Search for the cell housing the specified text and yield its (x, y) center coordinate. 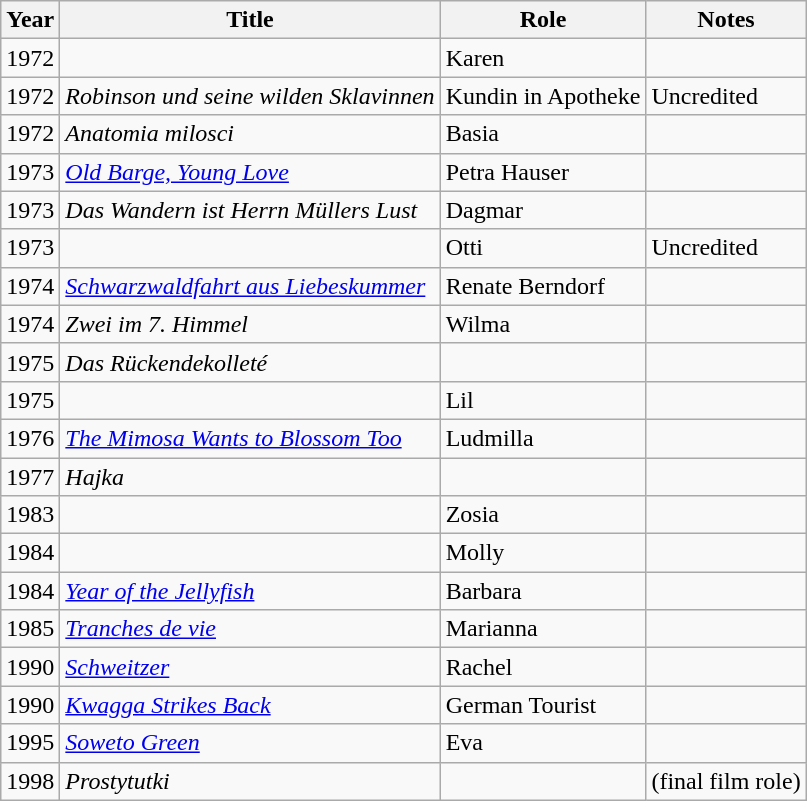
Schwarzwaldfahrt aus Liebeskummer (250, 286)
Year of the Jellyfish (250, 591)
Zosia (543, 515)
Role (543, 20)
Barbara (543, 591)
Old Barge, Young Love (250, 172)
Otti (543, 248)
1976 (30, 438)
Hajka (250, 477)
Anatomia milosci (250, 134)
Lil (543, 400)
Das Wandern ist Herrn Müllers Lust (250, 210)
Title (250, 20)
Kundin in Apotheke (543, 96)
Ludmilla (543, 438)
Tranches de vie (250, 629)
Petra Hauser (543, 172)
1998 (30, 781)
Marianna (543, 629)
Renate Berndorf (543, 286)
1977 (30, 477)
Wilma (543, 324)
Basia (543, 134)
German Tourist (543, 705)
Soweto Green (250, 743)
Molly (543, 553)
1985 (30, 629)
Year (30, 20)
Eva (543, 743)
Kwagga Strikes Back (250, 705)
Rachel (543, 667)
The Mimosa Wants to Blossom Too (250, 438)
Karen (543, 58)
Schweitzer (250, 667)
Das Rückendekolleté (250, 362)
1995 (30, 743)
1983 (30, 515)
(final film role) (726, 781)
Robinson und seine wilden Sklavinnen (250, 96)
Notes (726, 20)
Prostytutki (250, 781)
Zwei im 7. Himmel (250, 324)
Dagmar (543, 210)
